Output the (x, y) coordinate of the center of the cell containing the given text.  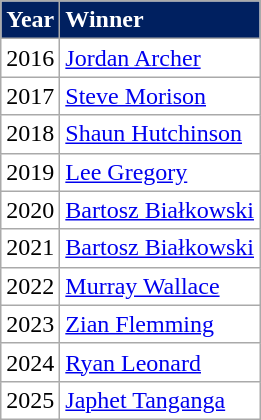
2016 (30, 58)
Shaun Hutchinson (160, 134)
Jordan Archer (160, 58)
Steve Morison (160, 96)
Lee Gregory (160, 172)
2020 (30, 210)
Winner (160, 20)
2019 (30, 172)
2021 (30, 248)
Japhet Tanganga (160, 400)
2024 (30, 362)
2023 (30, 324)
2025 (30, 400)
Murray Wallace (160, 286)
2017 (30, 96)
2018 (30, 134)
Ryan Leonard (160, 362)
2022 (30, 286)
Year (30, 20)
Zian Flemming (160, 324)
